Provide the [X, Y] coordinate of the cell's center where the given text is located.  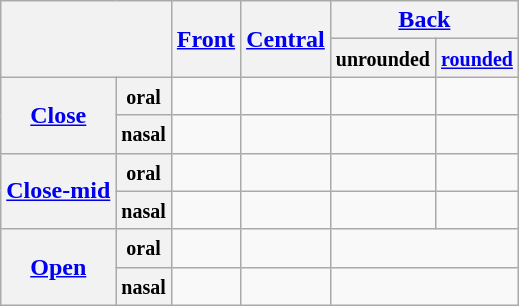
unrounded [382, 58]
Back [424, 20]
Open [58, 267]
rounded [476, 58]
Close [58, 115]
Central [286, 39]
Close-mid [58, 191]
Front [206, 39]
